Return the [X, Y] coordinate for the center point of the cell that contains the specified text.  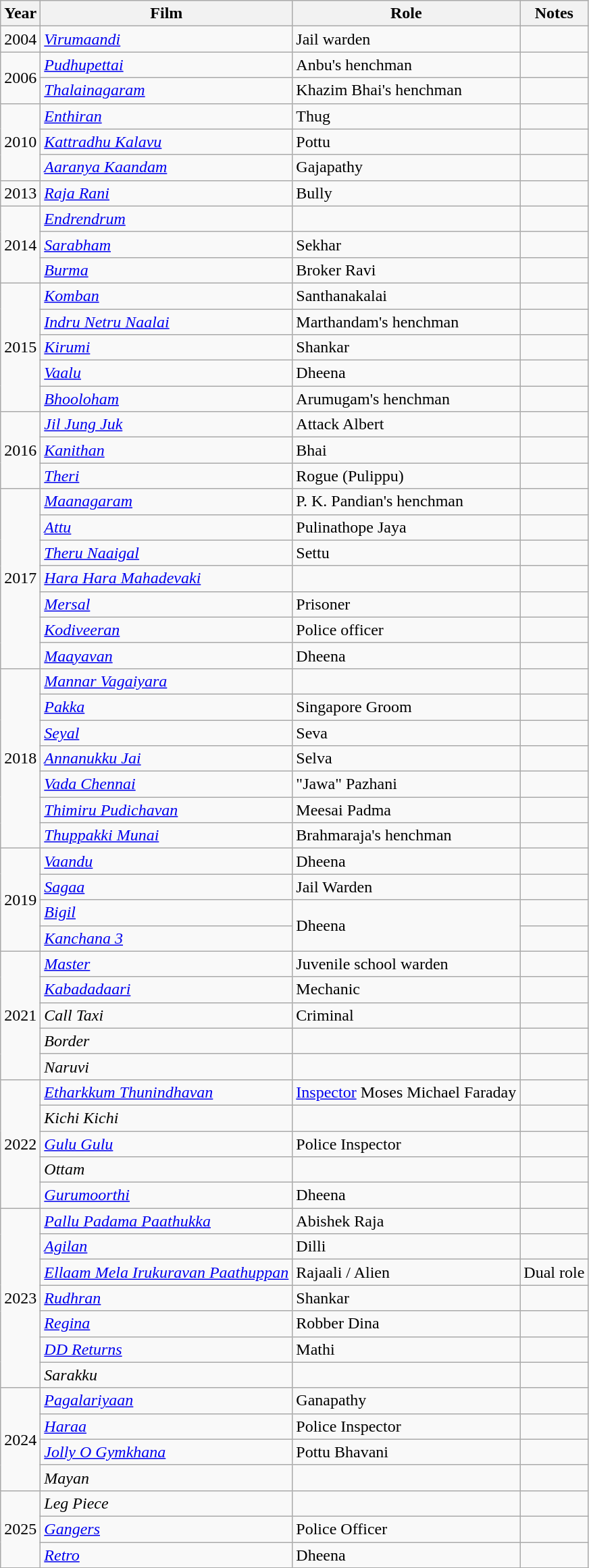
Virumaandi [166, 39]
Etharkkum Thunindhavan [166, 1092]
Thimiru Pudichavan [166, 810]
Arumugam's henchman [407, 399]
Marthandam's henchman [407, 322]
Sekhar [407, 244]
2022 [20, 1143]
Brahmaraja's henchman [407, 836]
Jail warden [407, 39]
Thalainagaram [166, 90]
2013 [20, 193]
Abishek Raja [407, 1221]
Year [20, 13]
Bigil [166, 913]
Jolly O Gymkhana [166, 1452]
Jil Jung Juk [166, 425]
2024 [20, 1439]
Gangers [166, 1529]
Notes [554, 13]
Bhai [407, 450]
Robber Dina [407, 1324]
DD Returns [166, 1349]
Kanchana 3 [166, 938]
Hara Hara Mahadevaki [166, 578]
Leg Piece [166, 1503]
Vaandu [166, 861]
Pallu Padama Paathukka [166, 1221]
Agilan [166, 1247]
Jail Warden [407, 887]
Kanithan [166, 450]
2025 [20, 1529]
2010 [20, 142]
Broker Ravi [407, 270]
Theri [166, 476]
Pudhupettai [166, 65]
Settu [407, 553]
Role [407, 13]
Pottu Bhavani [407, 1452]
Pottu [407, 142]
Khazim Bhai's henchman [407, 90]
2006 [20, 78]
Pagalariyaan [166, 1401]
Meesai Padma [407, 810]
Thug [407, 116]
2015 [20, 347]
Mersal [166, 604]
Pulinathope Jaya [407, 527]
Seyal [166, 732]
Santhanakalai [407, 296]
Endrendrum [166, 219]
Bully [407, 193]
Mannar Vagaiyara [166, 681]
"Jawa" Pazhani [407, 784]
Attack Albert [407, 425]
Vada Chennai [166, 784]
2016 [20, 450]
Police officer [407, 630]
Ottam [166, 1170]
Border [166, 1041]
Kodiveeran [166, 630]
Prisoner [407, 604]
Ellaam Mela Irukuravan Paathuppan [166, 1272]
Police Officer [407, 1529]
Inspector Moses Michael Faraday [407, 1092]
Naruvi [166, 1066]
Singapore Groom [407, 707]
Kattradhu Kalavu [166, 142]
Annanukku Jai [166, 759]
Dual role [554, 1272]
Pakka [166, 707]
Kichi Kichi [166, 1118]
Bhooloham [166, 399]
Maayavan [166, 655]
Raja Rani [166, 193]
2004 [20, 39]
Ganapathy [407, 1401]
Rogue (Pulippu) [407, 476]
Mathi [407, 1349]
Aaranya Kaandam [166, 167]
Kabadadaari [166, 990]
P. K. Pandian's henchman [407, 502]
Call Taxi [166, 1015]
Selva [407, 759]
Rudhran [166, 1298]
Komban [166, 296]
2018 [20, 758]
Criminal [407, 1015]
Sarabham [166, 244]
Theru Naaigal [166, 553]
2021 [20, 1015]
Sagaa [166, 887]
Attu [166, 527]
Indru Netru Naalai [166, 322]
Kirumi [166, 348]
Regina [166, 1324]
Mayan [166, 1478]
2023 [20, 1298]
Juvenile school warden [407, 964]
Anbu's henchman [407, 65]
Burma [166, 270]
Gajapathy [407, 167]
Enthiran [166, 116]
Maanagaram [166, 502]
Mechanic [407, 990]
Film [166, 13]
Gulu Gulu [166, 1144]
Retro [166, 1555]
Master [166, 964]
Thuppakki Munai [166, 836]
Vaalu [166, 373]
Dilli [407, 1247]
2017 [20, 578]
Rajaali / Alien [407, 1272]
Haraa [166, 1426]
2014 [20, 244]
2019 [20, 900]
Gurumoorthi [166, 1195]
Sarakku [166, 1375]
Seva [407, 732]
